From the cell containing the given text, extract its center point as [X, Y] coordinate. 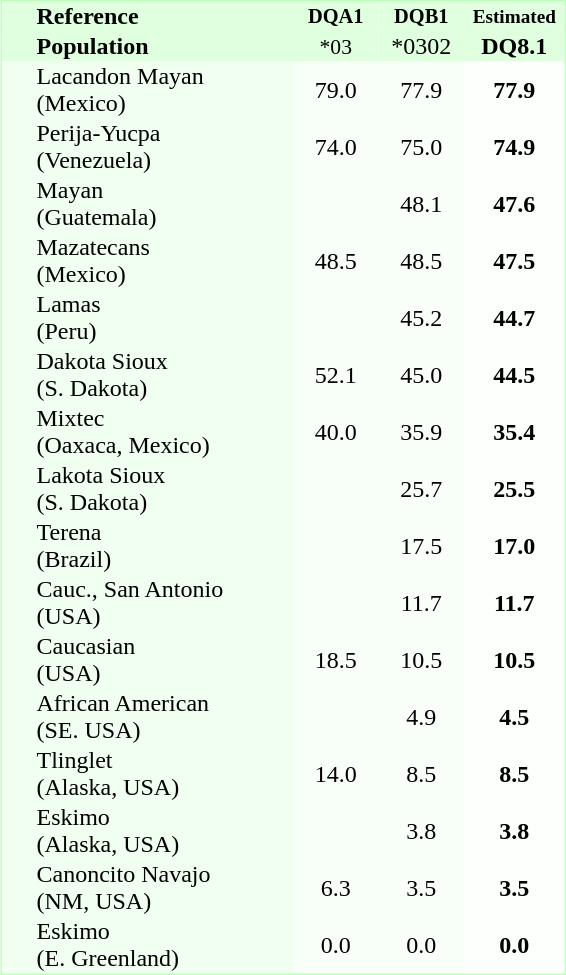
Eskimo(Alaska, USA) [164, 830]
48.1 [421, 204]
Lakota Sioux(S. Dakota) [164, 488]
14.0 [336, 774]
Mazatecans(Mexico) [164, 260]
25.5 [514, 488]
Dakota Sioux(S. Dakota) [164, 374]
17.5 [421, 546]
45.0 [421, 374]
44.7 [514, 318]
*0302 [421, 47]
Lacandon Mayan(Mexico) [164, 90]
Estimated [514, 17]
Perija-Yucpa(Venezuela) [164, 146]
DQB1 [421, 17]
52.1 [336, 374]
40.0 [336, 432]
Tlinglet(Alaska, USA) [164, 774]
75.0 [421, 146]
35.9 [421, 432]
Population [164, 47]
Reference [164, 17]
47.6 [514, 204]
18.5 [336, 660]
45.2 [421, 318]
47.5 [514, 260]
Lamas(Peru) [164, 318]
6.3 [336, 888]
*03 [336, 47]
Canoncito Navajo(NM, USA) [164, 888]
44.5 [514, 374]
Mayan(Guatemala) [164, 204]
35.4 [514, 432]
Eskimo(E. Greenland) [164, 944]
Cauc., San Antonio(USA) [164, 602]
Mixtec(Oaxaca, Mexico) [164, 432]
17.0 [514, 546]
74.9 [514, 146]
Caucasian(USA) [164, 660]
4.5 [514, 716]
4.9 [421, 716]
DQA1 [336, 17]
African American(SE. USA) [164, 716]
79.0 [336, 90]
DQ8.1 [514, 47]
Terena(Brazil) [164, 546]
74.0 [336, 146]
25.7 [421, 488]
